Find where the given text appears and provide that cell's center as (X, Y) coordinate. 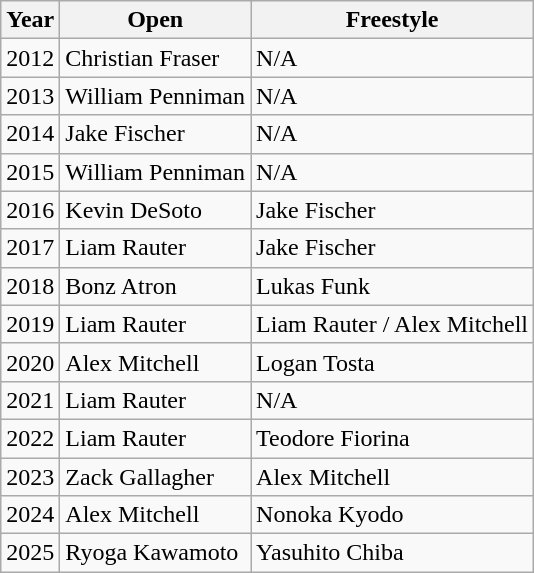
2014 (30, 134)
Ryoga Kawamoto (156, 553)
2021 (30, 400)
Open (156, 20)
2016 (30, 210)
2025 (30, 553)
2022 (30, 438)
Zack Gallagher (156, 477)
Liam Rauter / Alex Mitchell (392, 324)
Bonz Atron (156, 286)
2018 (30, 286)
2024 (30, 515)
Yasuhito Chiba (392, 553)
Nonoka Kyodo (392, 515)
Year (30, 20)
Logan Tosta (392, 362)
2012 (30, 58)
2023 (30, 477)
Kevin DeSoto (156, 210)
2020 (30, 362)
2015 (30, 172)
Teodore Fiorina (392, 438)
2013 (30, 96)
2017 (30, 248)
Freestyle (392, 20)
2019 (30, 324)
Lukas Funk (392, 286)
Christian Fraser (156, 58)
